Output the (X, Y) coordinate of the center of the cell containing the given text.  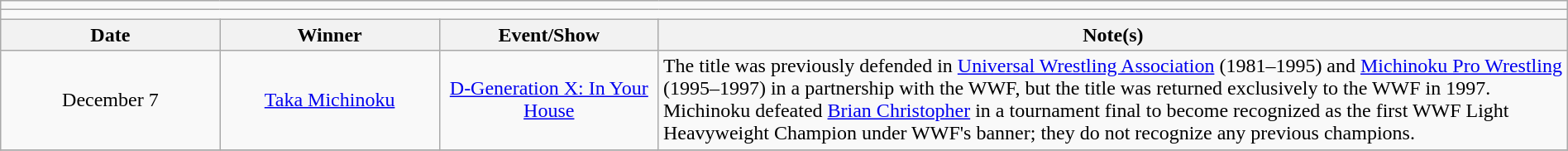
Note(s) (1113, 35)
D-Generation X: In Your House (549, 100)
Taka Michinoku (329, 100)
Winner (329, 35)
December 7 (111, 100)
Event/Show (549, 35)
Date (111, 35)
